Capture the cell that displays the provided text and extract its (X, Y) central coordinate. 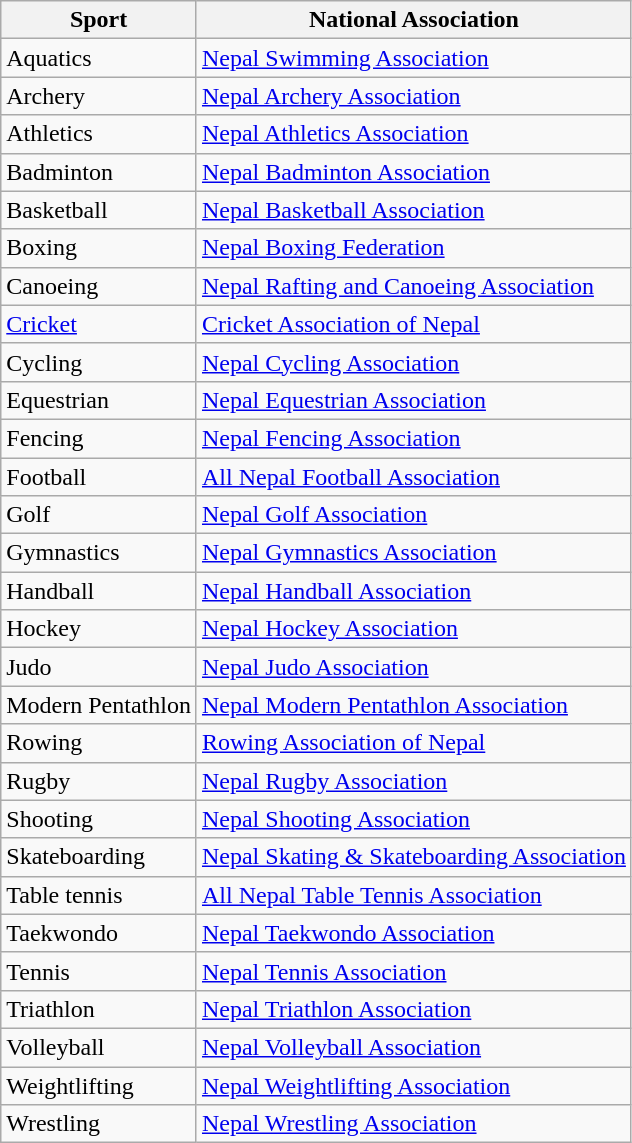
Shooting (99, 819)
Modern Pentathlon (99, 705)
Nepal Weightlifting Association (414, 1085)
Nepal Athletics Association (414, 134)
Fencing (99, 438)
Nepal Shooting Association (414, 819)
Canoeing (99, 286)
Nepal Judo Association (414, 667)
Nepal Equestrian Association (414, 400)
Skateboarding (99, 857)
Nepal Cycling Association (414, 362)
Football (99, 477)
All Nepal Football Association (414, 477)
Nepal Triathlon Association (414, 1009)
Triathlon (99, 1009)
Volleyball (99, 1047)
Nepal Basketball Association (414, 210)
Nepal Rugby Association (414, 781)
Rowing (99, 743)
Athletics (99, 134)
Table tennis (99, 895)
Nepal Fencing Association (414, 438)
Badminton (99, 172)
Nepal Taekwondo Association (414, 933)
Nepal Golf Association (414, 515)
Judo (99, 667)
National Association (414, 20)
Wrestling (99, 1124)
Aquatics (99, 58)
Archery (99, 96)
Nepal Handball Association (414, 591)
Cycling (99, 362)
Weightlifting (99, 1085)
Taekwondo (99, 933)
Boxing (99, 248)
Nepal Wrestling Association (414, 1124)
Nepal Archery Association (414, 96)
Tennis (99, 971)
Rugby (99, 781)
Golf (99, 515)
Nepal Boxing Federation (414, 248)
Nepal Modern Pentathlon Association (414, 705)
Nepal Swimming Association (414, 58)
Hockey (99, 629)
Sport (99, 20)
Handball (99, 591)
Nepal Volleyball Association (414, 1047)
Nepal Gymnastics Association (414, 553)
Equestrian (99, 400)
Cricket (99, 324)
All Nepal Table Tennis Association (414, 895)
Cricket Association of Nepal (414, 324)
Nepal Rafting and Canoeing Association (414, 286)
Nepal Badminton Association (414, 172)
Nepal Tennis Association (414, 971)
Basketball (99, 210)
Rowing Association of Nepal (414, 743)
Nepal Hockey Association (414, 629)
Gymnastics (99, 553)
Nepal Skating & Skateboarding Association (414, 857)
